From the cell containing the given text, extract its center point as [x, y] coordinate. 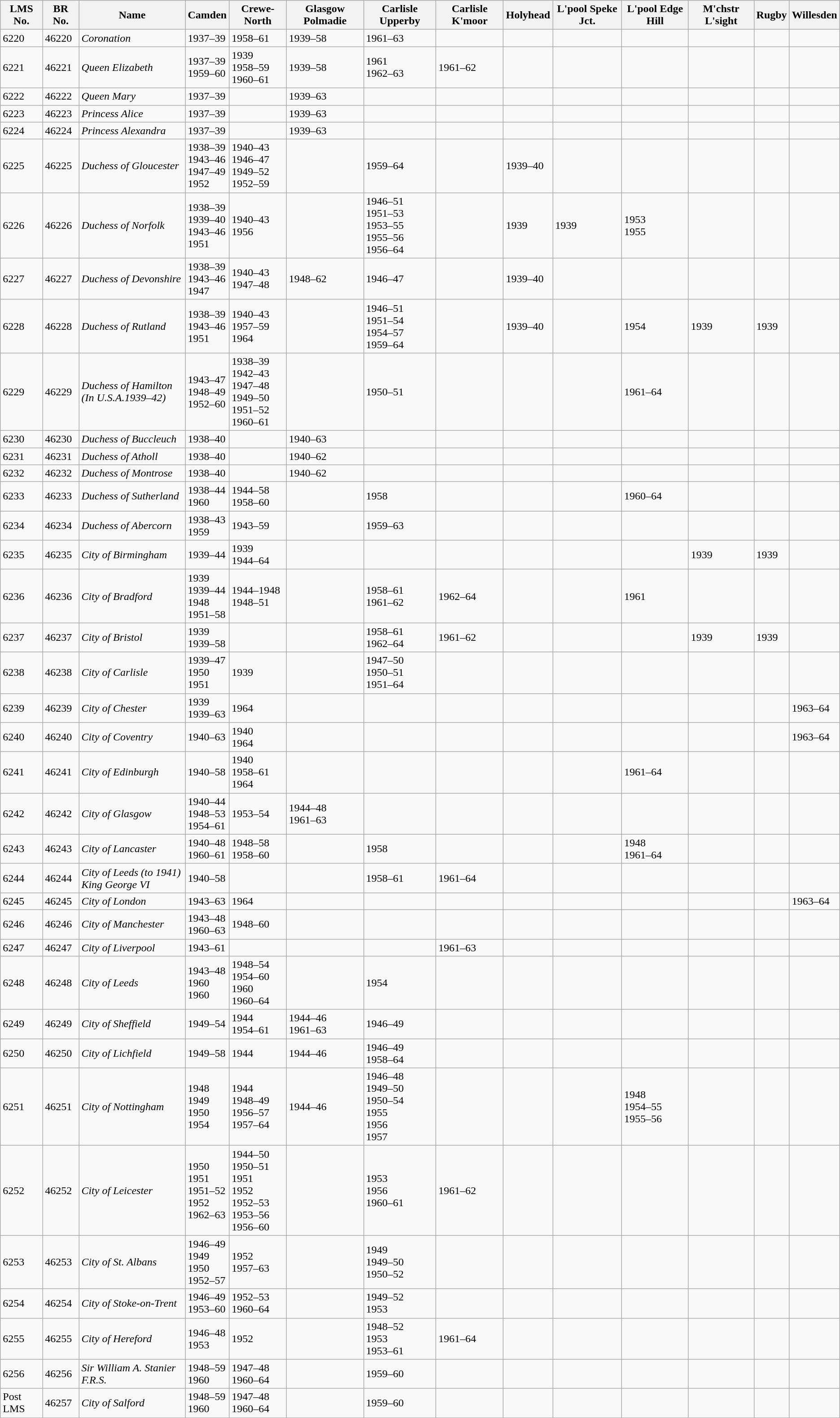
1939–47 1950 1951 [207, 673]
Duchess of Hamilton (In U.S.A.1939–42) [132, 391]
1949–54 [207, 1024]
City of Chester [132, 708]
46227 [61, 279]
1944 [258, 1054]
46223 [61, 114]
1938–39 1939–40 1943–46 1951 [207, 225]
1938–39 1943–46 1951 [207, 326]
1948–54 1954–60 1960 1960–64 [258, 983]
46232 [61, 473]
1944–46 1961–63 [325, 1024]
City of London [132, 901]
1949 1949–50 1950–52 [399, 1262]
1943–59 [258, 526]
6255 [22, 1339]
1950–51 [399, 391]
46243 [61, 849]
1940 1964 [258, 737]
1938–43 1959 [207, 526]
City of Leeds (to 1941) King George VI [132, 878]
46254 [61, 1303]
1944–50 1950–51 1951 1952 1952–53 1953–56 1956–60 [258, 1190]
46225 [61, 166]
1953 1956 1960–61 [399, 1190]
1939 1939–63 [207, 708]
1961 1962–63 [399, 67]
1946–49 [399, 1024]
6226 [22, 225]
46241 [61, 772]
1948–58 1958–60 [258, 849]
46249 [61, 1024]
46220 [61, 38]
Duchess of Rutland [132, 326]
City of Lancaster [132, 849]
1944–58 1958–60 [258, 496]
City of Salford [132, 1403]
City of St. Albans [132, 1262]
Willesden [814, 15]
Princess Alexandra [132, 131]
City of Leeds [132, 983]
City of Birmingham [132, 555]
City of Edinburgh [132, 772]
46255 [61, 1339]
L'pool Speke Jct. [587, 15]
46237 [61, 637]
6237 [22, 637]
Camden [207, 15]
6222 [22, 96]
46244 [61, 878]
1944 1954–61 [258, 1024]
1958–61 1962–64 [399, 637]
6242 [22, 814]
6256 [22, 1374]
1958–61 1961–62 [399, 596]
1940–44 1948–53 1954–61 [207, 814]
1952 1957–63 [258, 1262]
6249 [22, 1024]
City of Hereford [132, 1339]
6238 [22, 673]
Glasgow Polmadie [325, 15]
City of Carlisle [132, 673]
1948 1954–55 1955–56 [655, 1107]
1960–64 [655, 496]
1948 1961–64 [655, 849]
1938–39 1942–43 1947–48 1949–50 1951–52 1960–61 [258, 391]
Carlisle K'moor [469, 15]
46248 [61, 983]
6227 [22, 279]
6231 [22, 456]
Queen Mary [132, 96]
Duchess of Devonshire [132, 279]
1940–43 1957–59 1964 [258, 326]
46235 [61, 555]
6221 [22, 67]
1939 1944–64 [258, 555]
46239 [61, 708]
Post LMS [22, 1403]
46236 [61, 596]
6223 [22, 114]
City of Liverpool [132, 947]
Princess Alice [132, 114]
Sir William A. Stanier F.R.S. [132, 1374]
1938–39 1943–46 1947 [207, 279]
6251 [22, 1107]
1946–49 1958–64 [399, 1054]
46250 [61, 1054]
1944–1948 1948–51 [258, 596]
6235 [22, 555]
1946–49 1953–60 [207, 1303]
46256 [61, 1374]
Duchess of Gloucester [132, 166]
1946–48 1953 [207, 1339]
City of Coventry [132, 737]
6253 [22, 1262]
46240 [61, 737]
1948–62 [325, 279]
1944–48 1961–63 [325, 814]
1950 1951 1951–52 1952 1962–63 [207, 1190]
6239 [22, 708]
6252 [22, 1190]
46234 [61, 526]
L'pool Edge Hill [655, 15]
City of Stoke-on-Trent [132, 1303]
46229 [61, 391]
1938–44 1960 [207, 496]
Coronation [132, 38]
46230 [61, 439]
1943–47 1948–49 1952–60 [207, 391]
1962–64 [469, 596]
1947–50 1950–51 1951–64 [399, 673]
46231 [61, 456]
1940–43 1956 [258, 225]
City of Bristol [132, 637]
1959–64 [399, 166]
1946–51 1951–53 1953–55 1955–56 1956–64 [399, 225]
46246 [61, 924]
City of Lichfield [132, 1054]
1939 1958–59 1960–61 [258, 67]
Crewe-North [258, 15]
Holyhead [528, 15]
Duchess of Montrose [132, 473]
Duchess of Sutherland [132, 496]
BR No. [61, 15]
6233 [22, 496]
46257 [61, 1403]
46226 [61, 225]
6247 [22, 947]
6236 [22, 596]
Duchess of Buccleuch [132, 439]
46221 [61, 67]
1939 1939–58 [207, 637]
1959–63 [399, 526]
46228 [61, 326]
1940–48 1960–61 [207, 849]
6250 [22, 1054]
1953–54 [258, 814]
1952–53 1960–64 [258, 1303]
Queen Elizabeth [132, 67]
City of Nottingham [132, 1107]
Duchess of Norfolk [132, 225]
1948–52 1953 1953–61 [399, 1339]
M'chstr L'sight [721, 15]
6248 [22, 983]
1943–48 1960 1960 [207, 983]
1946–51 1951–54 1954–57 1959–64 [399, 326]
46245 [61, 901]
Carlisle Upperby [399, 15]
1949–58 [207, 1054]
1949–52 1953 [399, 1303]
6230 [22, 439]
1948–60 [258, 924]
1940 1958–61 1964 [258, 772]
1938–39 1943–46 1947–49 1952 [207, 166]
City of Bradford [132, 596]
46251 [61, 1107]
6240 [22, 737]
1961 [655, 596]
6232 [22, 473]
Duchess of Atholl [132, 456]
City of Manchester [132, 924]
1943–63 [207, 901]
46222 [61, 96]
LMS No. [22, 15]
46247 [61, 947]
1953 1955 [655, 225]
Name [132, 15]
6220 [22, 38]
6225 [22, 166]
46233 [61, 496]
6243 [22, 849]
Rugby [772, 15]
1943–48 1960–63 [207, 924]
1937–39 1959–60 [207, 67]
46242 [61, 814]
6234 [22, 526]
6244 [22, 878]
City of Leicester [132, 1190]
1940–43 1947–48 [258, 279]
1946–48 1949–50 1950–54 1955 1956 1957 [399, 1107]
1946–49 1949 1950 1952–57 [207, 1262]
46238 [61, 673]
1944 1948–49 1956–57 1957–64 [258, 1107]
46252 [61, 1190]
6224 [22, 131]
City of Glasgow [132, 814]
6245 [22, 901]
1948 1949 1950 1954 [207, 1107]
6246 [22, 924]
46253 [61, 1262]
1952 [258, 1339]
City of Sheffield [132, 1024]
6254 [22, 1303]
1946–47 [399, 279]
1940–43 1946–47 1949–52 1952–59 [258, 166]
6228 [22, 326]
46224 [61, 131]
6229 [22, 391]
1939–44 [207, 555]
6241 [22, 772]
1939 1939–44 1948 1951–58 [207, 596]
Duchess of Abercorn [132, 526]
1943–61 [207, 947]
